Output the [x, y] coordinate of the center of the cell containing the given text.  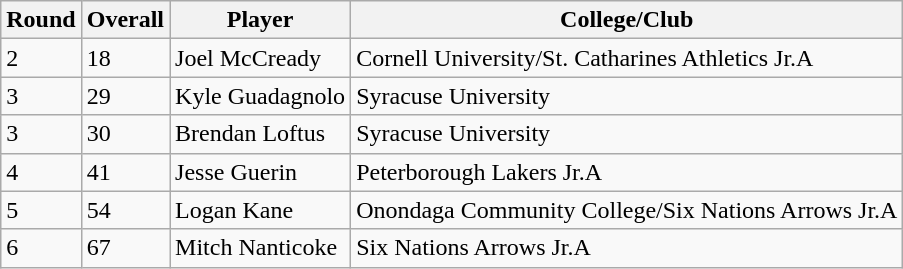
30 [125, 134]
Logan Kane [260, 210]
6 [41, 248]
2 [41, 58]
College/Club [627, 20]
Jesse Guerin [260, 172]
Kyle Guadagnolo [260, 96]
4 [41, 172]
Mitch Nanticoke [260, 248]
Overall [125, 20]
18 [125, 58]
41 [125, 172]
67 [125, 248]
Cornell University/St. Catharines Athletics Jr.A [627, 58]
Peterborough Lakers Jr.A [627, 172]
54 [125, 210]
Six Nations Arrows Jr.A [627, 248]
5 [41, 210]
Joel McCready [260, 58]
Round [41, 20]
Player [260, 20]
Brendan Loftus [260, 134]
Onondaga Community College/Six Nations Arrows Jr.A [627, 210]
29 [125, 96]
